Search for the cell housing the specified text and yield its (X, Y) center coordinate. 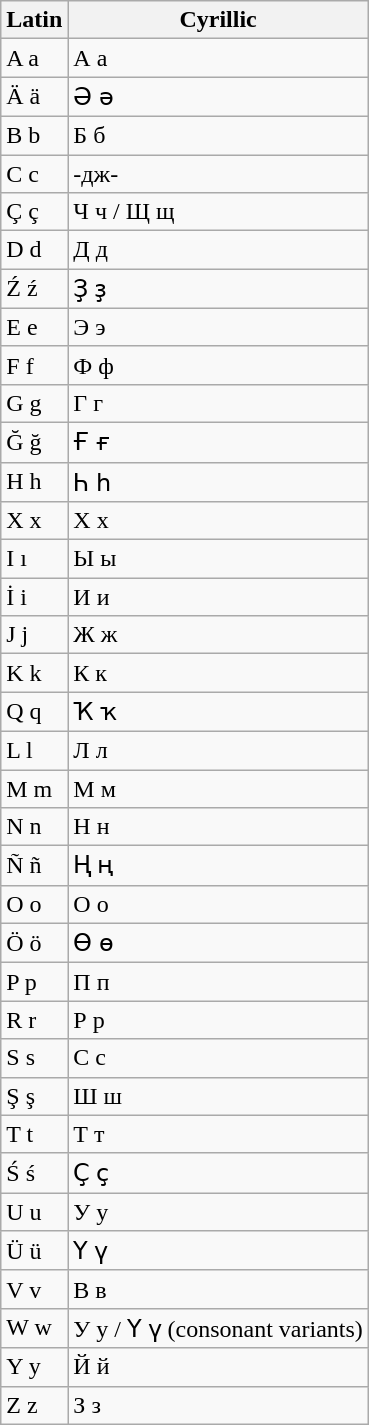
Д д (218, 250)
L l (34, 750)
Ş ş (34, 1096)
З з (218, 1405)
T t (34, 1134)
Ҫ ҫ (218, 1173)
İ i (34, 597)
I ı (34, 559)
Ң ң (218, 866)
S s (34, 1058)
В в (218, 1289)
Ñ ñ (34, 866)
W w (34, 1328)
Ж ж (218, 635)
У у (218, 1212)
Latin (34, 20)
U u (34, 1212)
F f (34, 365)
Ғ ғ (218, 442)
A a (34, 58)
Т т (218, 1134)
П п (218, 982)
М м (218, 789)
Л л (218, 750)
Ч ч / Щ щ (218, 212)
O o (34, 904)
Х х (218, 521)
X x (34, 521)
Ğ ğ (34, 442)
K k (34, 673)
Y y (34, 1367)
C c (34, 173)
Й й (218, 1367)
Ç ç (34, 212)
У у / Ү ү (consonant variants) (218, 1328)
Ф ф (218, 365)
Ź ź (34, 289)
V v (34, 1289)
Ҙ ҙ (218, 289)
G g (34, 403)
Z z (34, 1405)
Ә ә (218, 97)
О о (218, 904)
Ö ö (34, 943)
Ү ү (218, 1251)
Ü ü (34, 1251)
N n (34, 827)
-дж- (218, 173)
С с (218, 1058)
Э э (218, 327)
Р р (218, 1020)
J j (34, 635)
P p (34, 982)
Ҡ ҡ (218, 712)
E e (34, 327)
Cyrillic (218, 20)
Q q (34, 712)
К к (218, 673)
Ш ш (218, 1096)
R r (34, 1020)
Г г (218, 403)
Ś ś (34, 1173)
И и (218, 597)
M m (34, 789)
D d (34, 250)
H h (34, 482)
B b (34, 135)
Ө ө (218, 943)
Һ һ (218, 482)
Ä ä (34, 97)
Н н (218, 827)
Б б (218, 135)
А а (218, 58)
Ы ы (218, 559)
